Output the (X, Y) coordinate of the center of the cell containing the given text.  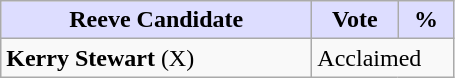
Reeve Candidate (156, 20)
Acclaimed (383, 58)
Vote (355, 20)
% (426, 20)
Kerry Stewart (X) (156, 58)
